Find where the given text appears and provide that cell's center as [x, y] coordinate. 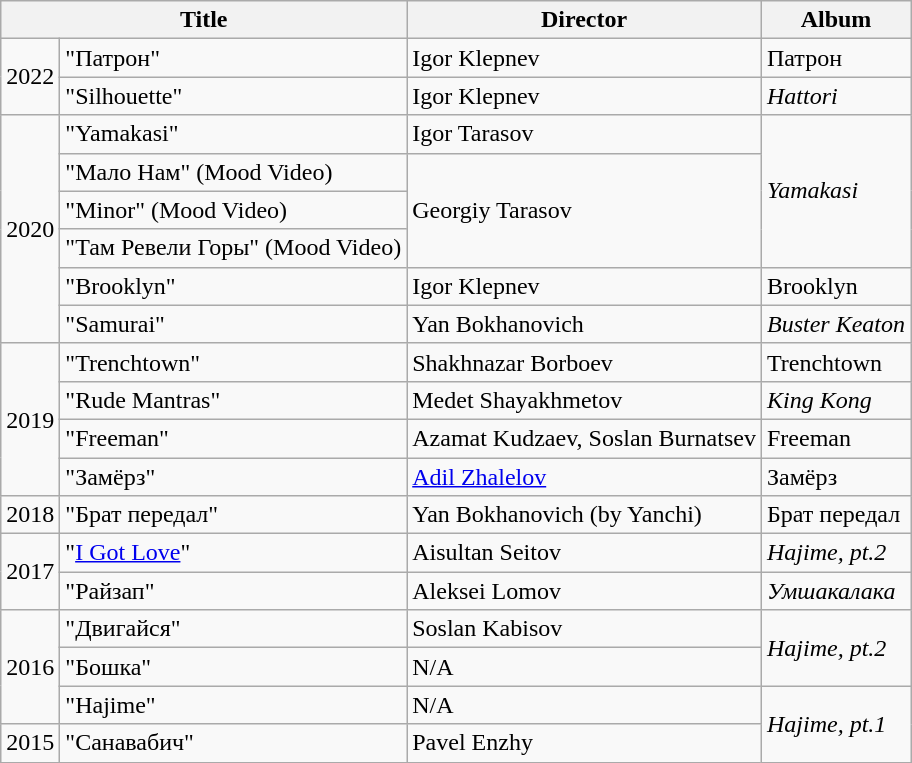
Freeman [836, 438]
Soslan Kabisov [584, 629]
2017 [30, 572]
Патрон [836, 58]
"Minor" (Mood Video) [234, 210]
"Санавабич" [234, 743]
2020 [30, 229]
"Патрон" [234, 58]
"Райзап" [234, 591]
Замёрз [836, 477]
2022 [30, 77]
Yamakasi [836, 191]
"Brooklyn" [234, 286]
Buster Keaton [836, 324]
"Samurai" [234, 324]
2016 [30, 667]
"Trenchtown" [234, 362]
Igor Tarasov [584, 134]
Album [836, 20]
"Rude Mantras" [234, 400]
"I Got Love" [234, 553]
Trenchtown [836, 362]
Brooklyn [836, 286]
Aleksei Lomov [584, 591]
"Мало Нам" (Mood Video) [234, 172]
"Бошка" [234, 667]
Medet Shayakhmetov [584, 400]
Pavel Enzhy [584, 743]
"Там Ревели Горы" (Mood Video) [234, 248]
2015 [30, 743]
Adil Zhalelov [584, 477]
"Silhouette" [234, 96]
"Hajime" [234, 705]
Умшакалака [836, 591]
Shakhnazar Borboev [584, 362]
Aisultan Seitov [584, 553]
2019 [30, 419]
"Брат передал" [234, 515]
Брат передал [836, 515]
Hajime, pt.1 [836, 724]
"Yamakasi" [234, 134]
Yan Bokhanovich [584, 324]
Title [204, 20]
Yan Bokhanovich (by Yanchi) [584, 515]
"Freeman" [234, 438]
"Замёрз" [234, 477]
Director [584, 20]
2018 [30, 515]
Hattori [836, 96]
Azamat Kudzaev, Soslan Burnatsev [584, 438]
King Kong [836, 400]
Georgiy Tarasov [584, 210]
"Двигайся" [234, 629]
